Scan for the cell matching the given text and deliver its [X, Y] coordinate at center. 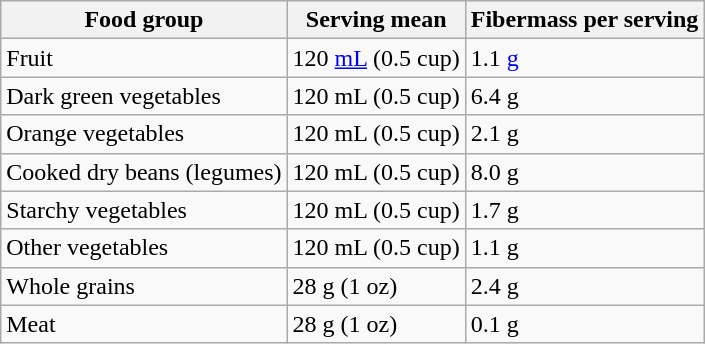
Fruit [144, 58]
Whole grains [144, 286]
Cooked dry beans (legumes) [144, 172]
8.0 g [584, 172]
Fibermass per serving [584, 20]
Other vegetables [144, 248]
2.4 g [584, 286]
Meat [144, 324]
0.1 g [584, 324]
1.7 g [584, 210]
2.1 g [584, 134]
Starchy vegetables [144, 210]
Orange vegetables [144, 134]
Dark green vegetables [144, 96]
6.4 g [584, 96]
Food group [144, 20]
Serving mean [376, 20]
